Scan for the cell matching the given text and deliver its (x, y) coordinate at center. 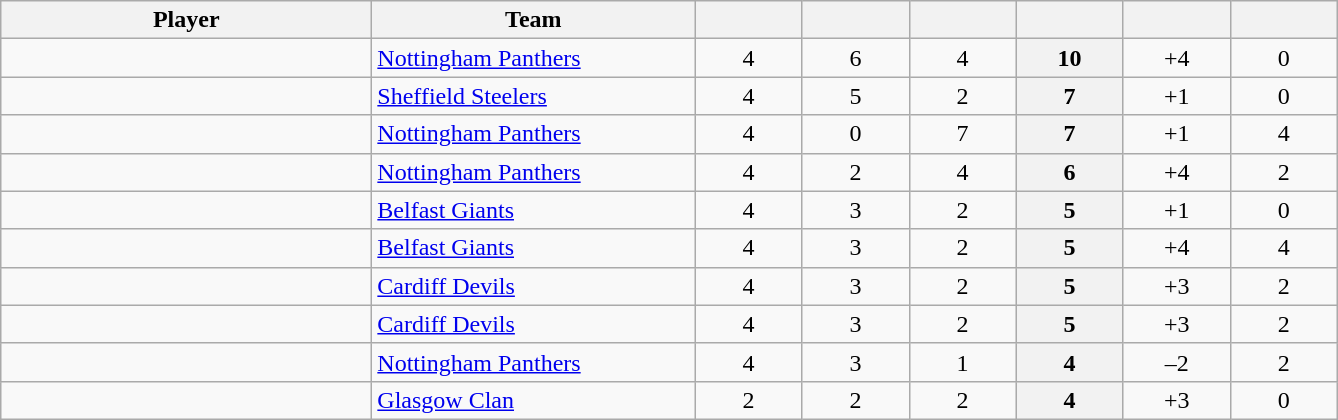
10 (1070, 58)
Sheffield Steelers (534, 96)
1 (962, 362)
Team (534, 20)
–2 (1176, 362)
Player (186, 20)
Glasgow Clan (534, 400)
